Locate the cell with the specified text and output its [x, y] center coordinate. 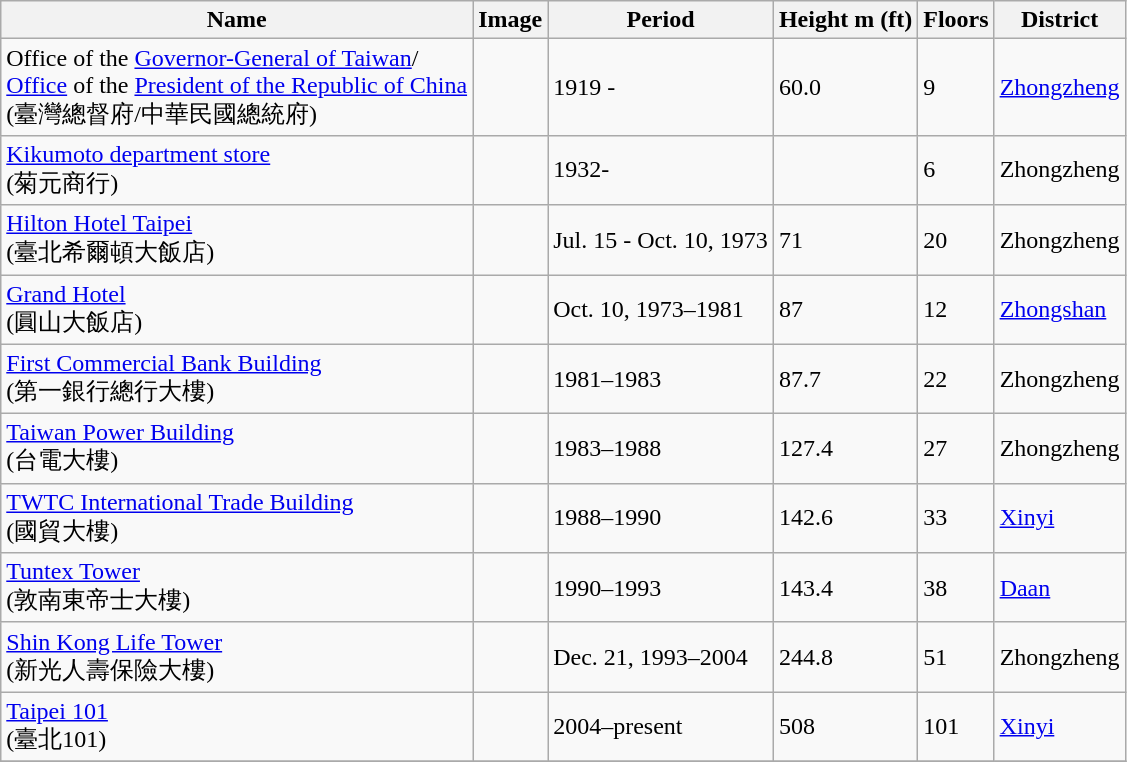
1932- [661, 170]
33 [956, 518]
Taiwan Power Building (台電大樓) [237, 449]
Kikumoto department store (菊元商行) [237, 170]
Zhongshan [1060, 309]
Period [661, 20]
1919 - [661, 88]
1990–1993 [661, 588]
1981–1983 [661, 379]
Shin Kong Life Tower (新光人壽保險大樓) [237, 657]
127.4 [845, 449]
Image [510, 20]
Daan [1060, 588]
87.7 [845, 379]
District [1060, 20]
1983–1988 [661, 449]
101 [956, 727]
TWTC International Trade Building (國貿大樓) [237, 518]
Taipei 101 (臺北101) [237, 727]
Name [237, 20]
Height m (ft) [845, 20]
12 [956, 309]
87 [845, 309]
143.4 [845, 588]
2004–present [661, 727]
6 [956, 170]
Oct. 10, 1973–1981 [661, 309]
Tuntex Tower (敦南東帝士大樓) [237, 588]
9 [956, 88]
First Commercial Bank Building (第一銀行總行大樓) [237, 379]
Hilton Hotel Taipei (臺北希爾頓大飯店) [237, 240]
20 [956, 240]
Grand Hotel (圓山大飯店) [237, 309]
51 [956, 657]
38 [956, 588]
Dec. 21, 1993–2004 [661, 657]
27 [956, 449]
22 [956, 379]
244.8 [845, 657]
142.6 [845, 518]
1988–1990 [661, 518]
60.0 [845, 88]
508 [845, 727]
Office of the Governor-General of Taiwan/ Office of the President of the Republic of China (臺灣總督府/中華民國總統府) [237, 88]
71 [845, 240]
Floors [956, 20]
Jul. 15 - Oct. 10, 1973 [661, 240]
